Capture the cell that displays the provided text and extract its (x, y) central coordinate. 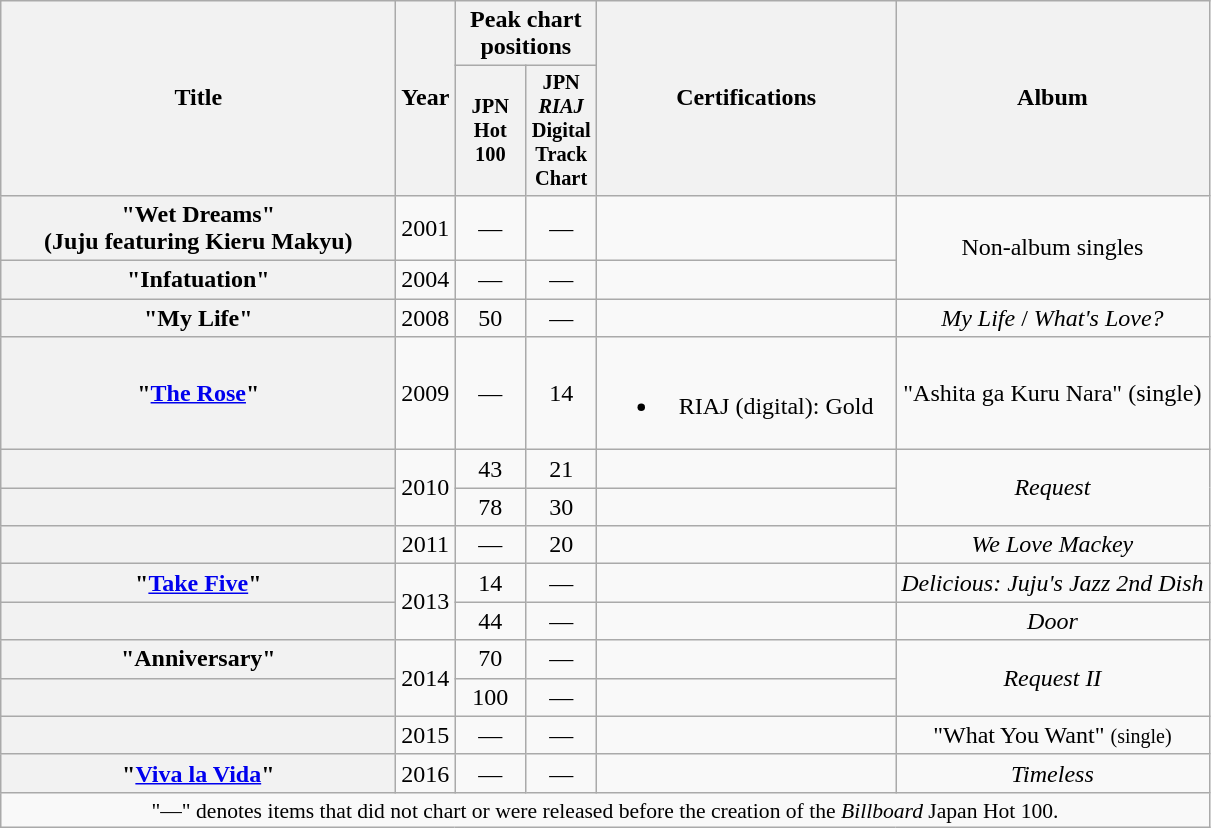
2011 (426, 545)
"Wet Dreams"(Juju featuring Kieru Makyu) (198, 228)
2014 (426, 678)
20 (562, 545)
21 (562, 469)
Year (426, 98)
We Love Mackey (1053, 545)
"Infatuation" (198, 280)
Title (198, 98)
2013 (426, 602)
"The Rose" (198, 394)
Door (1053, 621)
"—" denotes items that did not chart or were released before the creation of the Billboard Japan Hot 100. (605, 810)
Album (1053, 98)
2001 (426, 228)
Certifications (746, 98)
50 (490, 318)
"Anniversary" (198, 659)
"Ashita ga Kuru Nara" (single) (1053, 394)
"Take Five" (198, 583)
2010 (426, 488)
44 (490, 621)
"What You Want" (single) (1053, 735)
My Life / What's Love? (1053, 318)
70 (490, 659)
78 (490, 507)
Peak chart positions (526, 34)
JPN Hot 100 (490, 131)
Timeless (1053, 773)
Request II (1053, 678)
JPN RIAJDigitalTrackChart (562, 131)
30 (562, 507)
2009 (426, 394)
43 (490, 469)
100 (490, 697)
2004 (426, 280)
2015 (426, 735)
2016 (426, 773)
Delicious: Juju's Jazz 2nd Dish (1053, 583)
RIAJ (digital): Gold (746, 394)
Non-album singles (1053, 246)
"My Life" (198, 318)
"Viva la Vida" (198, 773)
2008 (426, 318)
Request (1053, 488)
